Identify which cell holds the provided text, then report its [x, y] central coordinate. 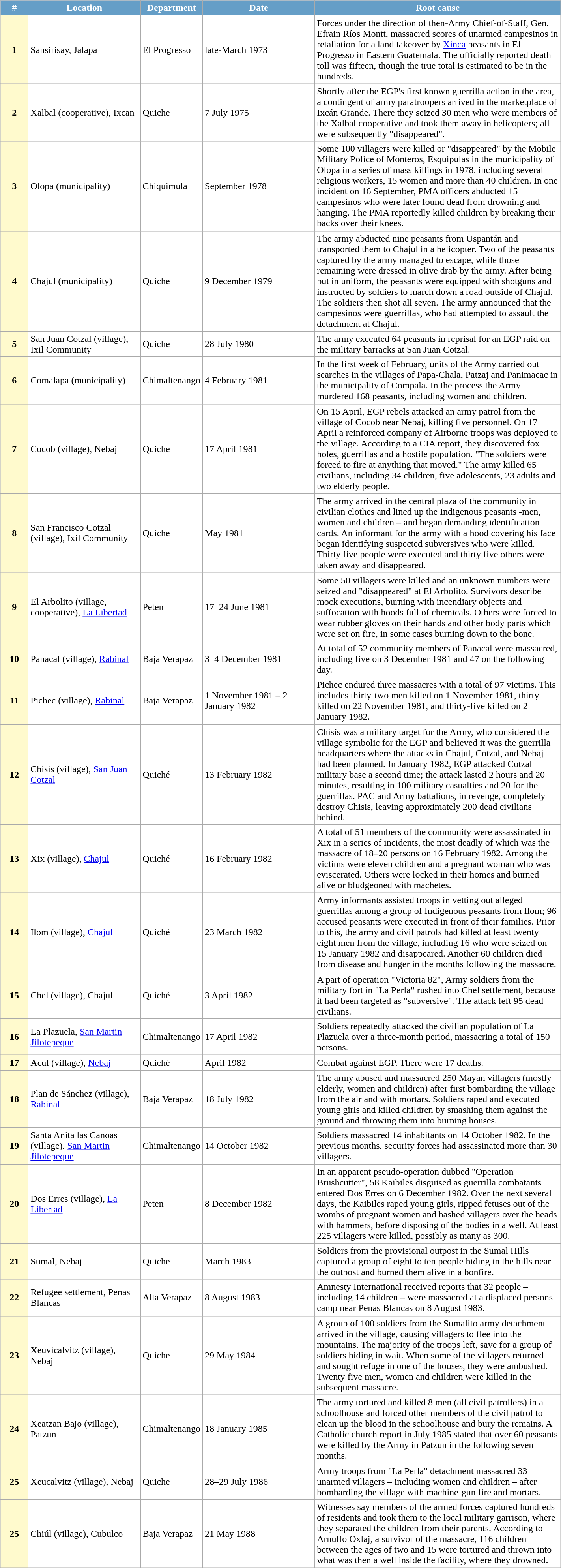
Chel (village), Chajul [84, 996]
28–29 July 1986 [259, 1481]
16 [14, 1037]
Root cause [438, 8]
23 [14, 1355]
San Francisco Cotzal (village), Ixil Community [84, 533]
21 [14, 1261]
San Juan Cotzal (village), Ixil Community [84, 344]
1 November 1981 – 2 January 1982 [259, 700]
late-March 1973 [259, 50]
24 [14, 1429]
21 May 1988 [259, 1533]
20 [14, 1204]
28 July 1980 [259, 344]
Pichec (village), Rabinal [84, 700]
May 1981 [259, 533]
3 [14, 186]
8 [14, 533]
23 March 1982 [259, 932]
# [14, 8]
Xalbal (cooperative), Ixcan [84, 113]
Sansirisay, Jalapa [84, 50]
Cocob (village), Nebaj [84, 448]
16 February 1982 [259, 859]
Olopa (municipality) [84, 186]
13 [14, 859]
Comalapa (municipality) [84, 381]
17 [14, 1063]
Combat against EGP. There were 17 deaths. [438, 1063]
Acul (village), Nebaj [84, 1063]
14 October 1982 [259, 1146]
Xeuvicalvitz (village), Nebaj [84, 1355]
Ilom (village), Chajul [84, 932]
Chisis (village), San Juan Cotzal [84, 774]
Chiquimula [172, 186]
4 February 1981 [259, 381]
Soldiers massacred 14 inhabitants on 14 October 1982. In the previous months, security forces had assassinated more than 30 villagers. [438, 1146]
September 1978 [259, 186]
At total of 52 community members of Panacal were massacred, including five on 3 December 1981 and 47 on the following day. [438, 659]
17 April 1982 [259, 1037]
29 May 1984 [259, 1355]
April 1982 [259, 1063]
Santa Anita las Canoas (village), San Martin Jilotepeque [84, 1146]
3 April 1982 [259, 996]
18 January 1985 [259, 1429]
Plan de Sánchez (village), Rabinal [84, 1099]
Date [259, 8]
2 [14, 113]
15 [14, 996]
Department [172, 8]
8 August 1983 [259, 1298]
17 April 1981 [259, 448]
Dos Erres (village), La Libertad [84, 1204]
Sumal, Nebaj [84, 1261]
18 [14, 1099]
7 July 1975 [259, 113]
5 [14, 344]
La Plazuela, San Martin Jilotepeque [84, 1037]
22 [14, 1298]
Chajul (municipality) [84, 281]
7 [14, 448]
The army executed 64 peasants in reprisal for an EGP raid on the military barracks at San Juan Cotzal. [438, 344]
14 [14, 932]
4 [14, 281]
Soldiers repeatedly attacked the civilian population of La Plazuela over a three-month period, massacring a total of 150 persons. [438, 1037]
17–24 June 1981 [259, 606]
18 July 1982 [259, 1099]
1 [14, 50]
11 [14, 700]
Xeucalvitz (village), Nebaj [84, 1481]
8 December 1982 [259, 1204]
6 [14, 381]
Location [84, 8]
El Progresso [172, 50]
13 February 1982 [259, 774]
10 [14, 659]
12 [14, 774]
9 [14, 606]
Xix (village), Chajul [84, 859]
Panacal (village), Rabinal [84, 659]
El Arbolito (village, cooperative), La Libertad [84, 606]
Alta Verapaz [172, 1298]
Xeatzan Bajo (village), Patzun [84, 1429]
March 1983 [259, 1261]
Refugee settlement, Penas Blancas [84, 1298]
9 December 1979 [259, 281]
3–4 December 1981 [259, 659]
19 [14, 1146]
Chiúl (village), Cubulco [84, 1533]
